Search for the cell housing the specified text and yield its [x, y] center coordinate. 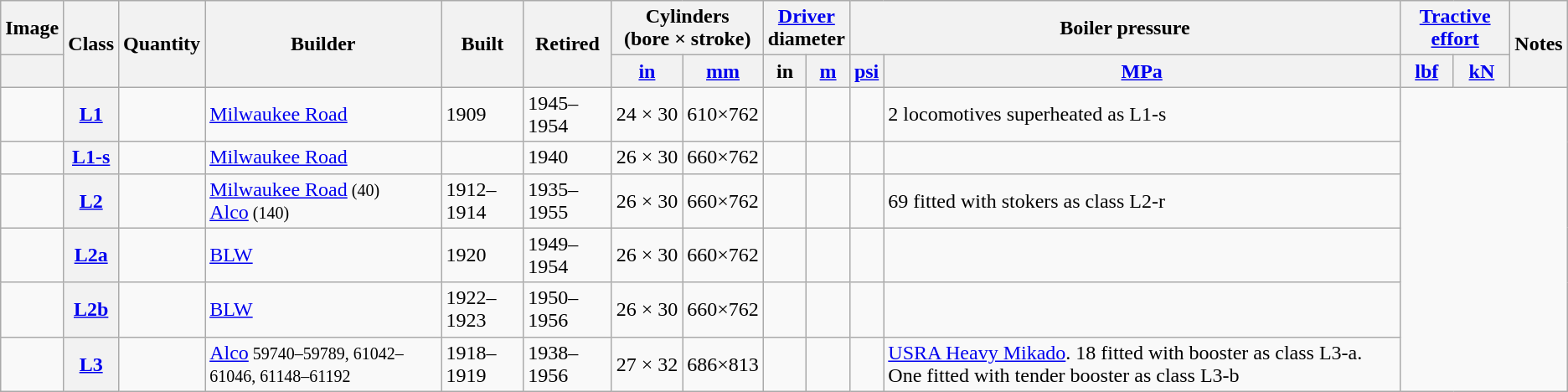
686×813 [724, 364]
2 locomotives superheated as L1-s [1142, 114]
L1-s [91, 157]
psi [866, 71]
1949–1954 [568, 255]
L2a [91, 255]
Tractive effort [1456, 28]
L2 [91, 201]
1922–1923 [482, 310]
1945–1954 [568, 114]
1920 [482, 255]
1950–1956 [568, 310]
69 fitted with stokers as class L2-r [1142, 201]
1909 [482, 114]
Quantity [162, 44]
1938–1956 [568, 364]
610×762 [724, 114]
1940 [568, 157]
Builder [323, 44]
24 × 30 [647, 114]
Built [482, 44]
Class [91, 44]
1935–1955 [568, 201]
Notes [1539, 44]
1912–1914 [482, 201]
Alco 59740–59789, 61042–61046, 61148–61192 [323, 364]
Milwaukee Road (40)Alco (140) [323, 201]
L3 [91, 364]
Image [32, 28]
Cylinders(bore × stroke) [687, 28]
m [828, 71]
USRA Heavy Mikado. 18 fitted with booster as class L3-a. One fitted with tender booster as class L3-b [1142, 364]
kN [1482, 71]
Retired [568, 44]
MPa [1142, 71]
Boiler pressure [1124, 28]
mm [724, 71]
L1 [91, 114]
L2b [91, 310]
lbf [1427, 71]
Driverdiameter [806, 28]
27 × 32 [647, 364]
1918–1919 [482, 364]
